Extract the (X, Y) coordinate from the center of the cell holding the provided text.  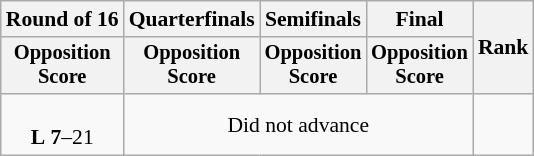
Final (420, 19)
Round of 16 (62, 19)
Quarterfinals (192, 19)
Did not advance (298, 124)
Rank (504, 48)
L 7–21 (62, 124)
Semifinals (314, 19)
